Detect which cell encompasses the target text, then output its [x, y] center coordinate. 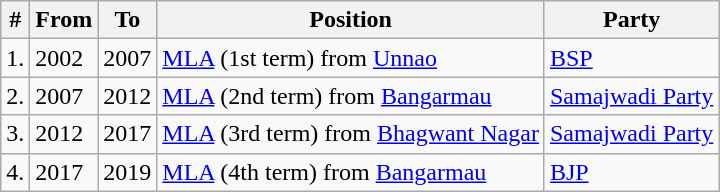
Party [631, 20]
1. [16, 58]
2019 [128, 172]
To [128, 20]
3. [16, 134]
2. [16, 96]
2002 [64, 58]
Position [351, 20]
MLA (3rd term) from Bhagwant Nagar [351, 134]
From [64, 20]
BJP [631, 172]
MLA (2nd term) from Bangarmau [351, 96]
BSP [631, 58]
4. [16, 172]
MLA (1st term) from Unnao [351, 58]
# [16, 20]
MLA (4th term) from Bangarmau [351, 172]
